Locate the cell with the specified text and output its (X, Y) center coordinate. 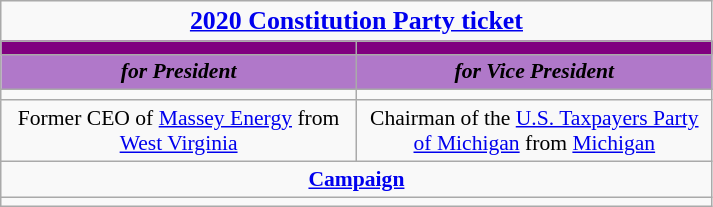
Chairman of the U.S. Taxpayers Party of Michigan from Michigan (534, 130)
Campaign (356, 179)
2020 Constitution Party ticket (356, 21)
Former CEO of Massey Energy from West Virginia (179, 130)
for President (179, 72)
for Vice President (534, 72)
